For the text-containing cell, return its midpoint in (x, y) coordinate format. 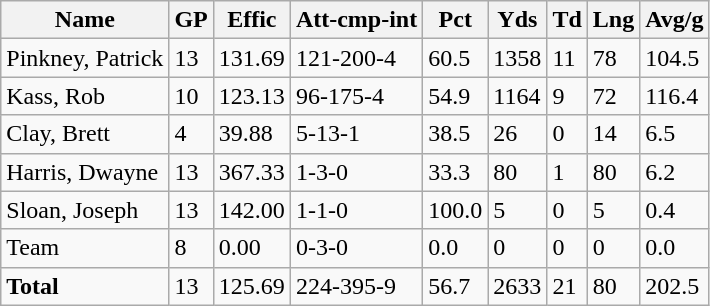
125.69 (252, 286)
0.00 (252, 248)
Team (85, 248)
9 (567, 96)
0.4 (674, 210)
Pinkney, Patrick (85, 58)
Lng (613, 20)
Td (567, 20)
1-1-0 (356, 210)
14 (613, 134)
0-3-0 (356, 248)
72 (613, 96)
8 (191, 248)
10 (191, 96)
6.2 (674, 172)
Att-cmp-int (356, 20)
96-175-4 (356, 96)
104.5 (674, 58)
5-13-1 (356, 134)
Name (85, 20)
1164 (518, 96)
Effic (252, 20)
Yds (518, 20)
26 (518, 134)
4 (191, 134)
Pct (456, 20)
Kass, Rob (85, 96)
Harris, Dwayne (85, 172)
78 (613, 58)
367.33 (252, 172)
Sloan, Joseph (85, 210)
6.5 (674, 134)
142.00 (252, 210)
202.5 (674, 286)
1 (567, 172)
33.3 (456, 172)
2633 (518, 286)
116.4 (674, 96)
224-395-9 (356, 286)
123.13 (252, 96)
100.0 (456, 210)
54.9 (456, 96)
131.69 (252, 58)
121-200-4 (356, 58)
Total (85, 286)
Avg/g (674, 20)
60.5 (456, 58)
11 (567, 58)
1358 (518, 58)
56.7 (456, 286)
21 (567, 286)
38.5 (456, 134)
Clay, Brett (85, 134)
1-3-0 (356, 172)
39.88 (252, 134)
GP (191, 20)
